Output the [X, Y] coordinate of the center of the cell containing the given text.  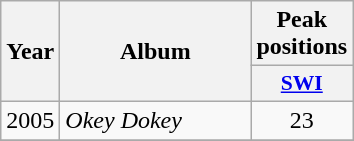
Album [156, 52]
2005 [30, 120]
SWI [302, 84]
23 [302, 120]
Year [30, 52]
Okey Dokey [156, 120]
Peak positions [302, 34]
